Provide the [x, y] coordinate of the cell's center where the given text is located.  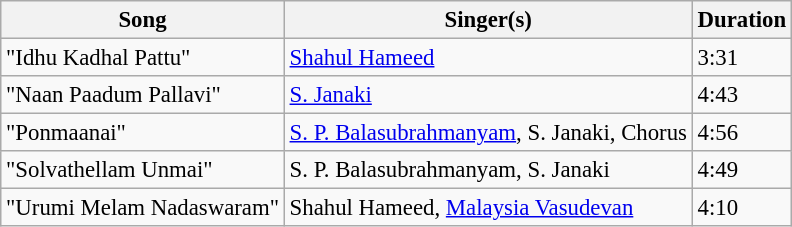
4:43 [742, 95]
"Naan Paadum Pallavi" [143, 95]
"Ponmaanai" [143, 133]
Song [143, 20]
Shahul Hameed, Malaysia Vasudevan [488, 208]
Shahul Hameed [488, 58]
S. Janaki [488, 95]
S. P. Balasubrahmanyam, S. Janaki [488, 170]
"Solvathellam Unmai" [143, 170]
4:56 [742, 133]
"Urumi Melam Nadaswaram" [143, 208]
"Idhu Kadhal Pattu" [143, 58]
S. P. Balasubrahmanyam, S. Janaki, Chorus [488, 133]
Duration [742, 20]
4:10 [742, 208]
4:49 [742, 170]
3:31 [742, 58]
Singer(s) [488, 20]
